Find where the given text appears and provide that cell's center as [x, y] coordinate. 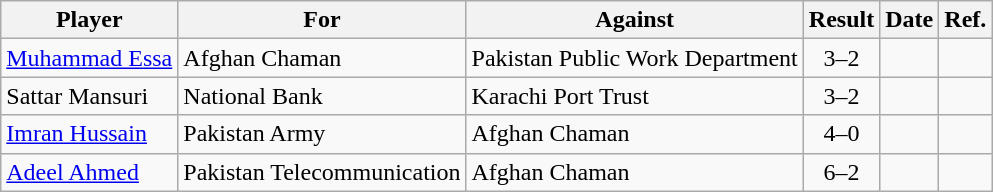
6–2 [841, 172]
Result [841, 20]
Sattar Mansuri [90, 96]
Karachi Port Trust [634, 96]
For [322, 20]
Against [634, 20]
Pakistan Telecommunication [322, 172]
Ref. [966, 20]
4–0 [841, 134]
National Bank [322, 96]
Date [910, 20]
Adeel Ahmed [90, 172]
Pakistan Public Work Department [634, 58]
Muhammad Essa [90, 58]
Imran Hussain [90, 134]
Player [90, 20]
Pakistan Army [322, 134]
